Provide the [X, Y] coordinate of the cell's center where the given text is located.  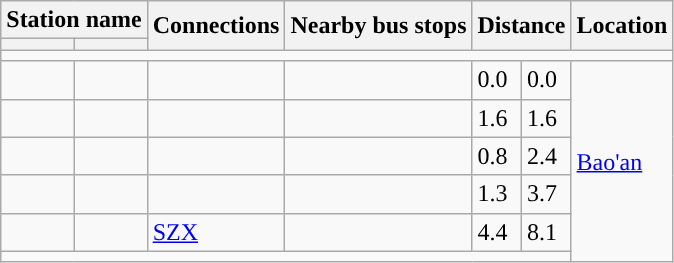
8.1 [547, 232]
Distance [522, 26]
Connections [216, 26]
SZX [216, 232]
3.7 [547, 194]
2.4 [547, 156]
Location [622, 26]
0.8 [497, 156]
Station name [74, 20]
Nearby bus stops [378, 26]
4.4 [497, 232]
Bao'an [622, 162]
1.3 [497, 194]
